Locate the cell with the specified text and output its (X, Y) center coordinate. 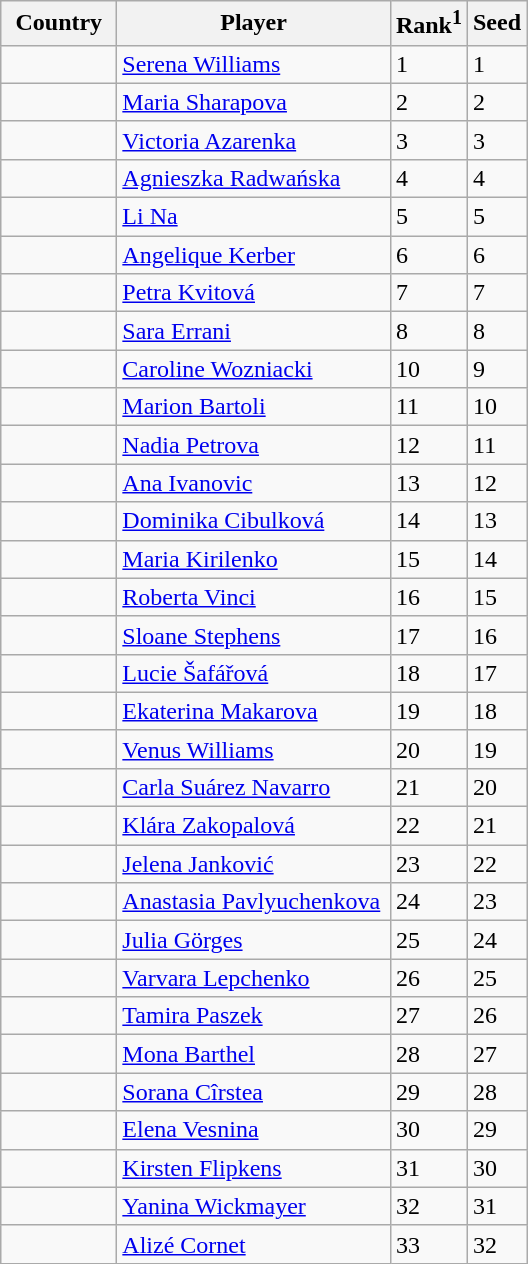
Mona Barthel (254, 1054)
Julia Görges (254, 940)
Varvara Lepchenko (254, 978)
Lucie Šafářová (254, 673)
Serena Williams (254, 64)
Agnieszka Radwańska (254, 178)
Sara Errani (254, 331)
Country (59, 24)
Tamira Paszek (254, 1016)
Klára Zakopalová (254, 826)
Alizé Cornet (254, 1244)
Ana Ivanovic (254, 483)
Carla Suárez Navarro (254, 787)
Anastasia Pavlyuchenkova (254, 902)
Li Na (254, 217)
Ekaterina Makarova (254, 711)
Petra Kvitová (254, 293)
Caroline Wozniacki (254, 369)
Maria Kirilenko (254, 559)
Elena Vesnina (254, 1130)
33 (428, 1244)
9 (496, 369)
Seed (496, 24)
Maria Sharapova (254, 102)
Victoria Azarenka (254, 140)
Rank1 (428, 24)
Roberta Vinci (254, 597)
Venus Williams (254, 749)
Yanina Wickmayer (254, 1206)
Sloane Stephens (254, 635)
Sorana Cîrstea (254, 1092)
Kirsten Flipkens (254, 1168)
Angelique Kerber (254, 255)
Dominika Cibulková (254, 521)
Player (254, 24)
Marion Bartoli (254, 407)
Nadia Petrova (254, 445)
Jelena Janković (254, 864)
